Pinpoint the cell where the given text exists, returning its [X, Y] midpoint coordinate. 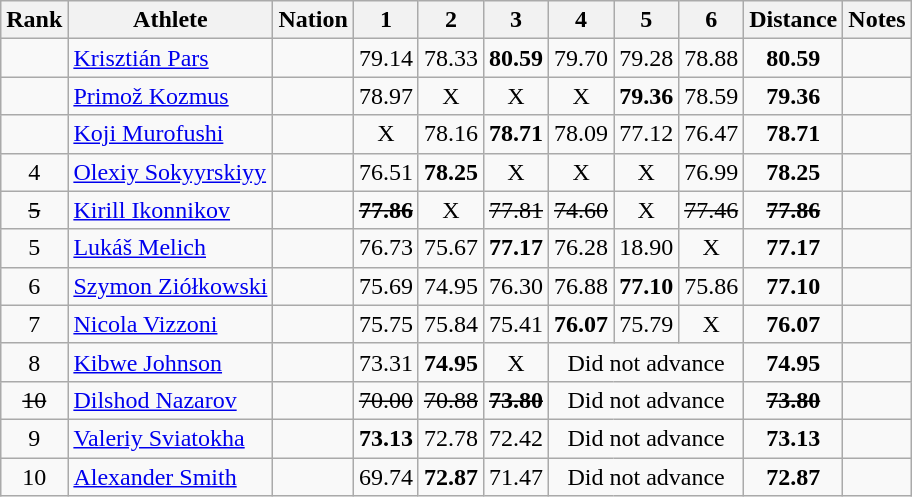
73.31 [386, 362]
76.30 [516, 286]
77.81 [516, 210]
Szymon Ziółkowski [170, 286]
75.84 [450, 324]
70.88 [450, 400]
78.59 [712, 96]
2 [450, 20]
Alexander Smith [170, 477]
Lukáš Melich [170, 248]
79.28 [646, 58]
75.41 [516, 324]
Koji Murofushi [170, 134]
9 [34, 438]
71.47 [516, 477]
Kirill Ikonnikov [170, 210]
76.73 [386, 248]
18.90 [646, 248]
75.86 [712, 286]
Krisztián Pars [170, 58]
1 [386, 20]
78.88 [712, 58]
77.12 [646, 134]
75.67 [450, 248]
Notes [877, 20]
77.46 [712, 210]
78.97 [386, 96]
Valeriy Sviatokha [170, 438]
72.78 [450, 438]
Athlete [170, 20]
75.79 [646, 324]
Nicola Vizzoni [170, 324]
76.99 [712, 172]
Primož Kozmus [170, 96]
76.28 [582, 248]
78.33 [450, 58]
75.75 [386, 324]
79.70 [582, 58]
79.14 [386, 58]
74.60 [582, 210]
Nation [313, 20]
Distance [794, 20]
70.00 [386, 400]
3 [516, 20]
76.51 [386, 172]
76.47 [712, 134]
Kibwe Johnson [170, 362]
Rank [34, 20]
Dilshod Nazarov [170, 400]
Olexiy Sokyyrskiyy [170, 172]
69.74 [386, 477]
7 [34, 324]
78.09 [582, 134]
75.69 [386, 286]
76.88 [582, 286]
72.42 [516, 438]
8 [34, 362]
78.16 [450, 134]
